Identify which cell holds the provided text, then report its [X, Y] central coordinate. 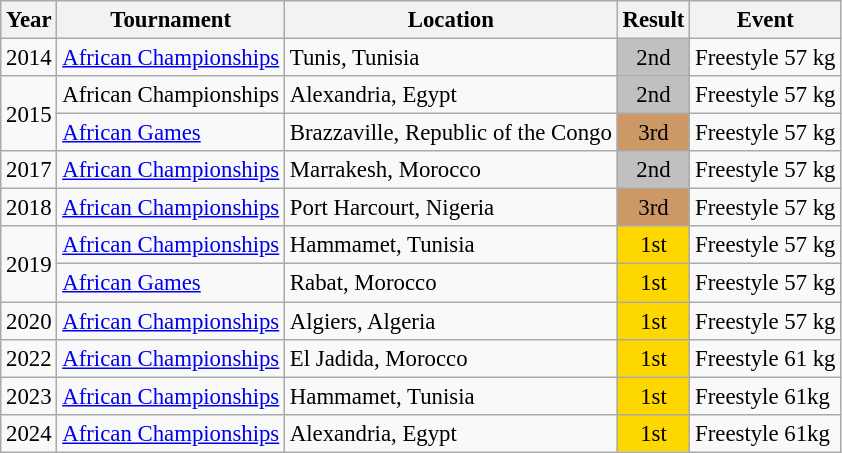
Freestyle 61 kg [766, 358]
2024 [29, 433]
Event [766, 20]
2023 [29, 396]
Year [29, 20]
Port Harcourt, Nigeria [452, 208]
2020 [29, 321]
2022 [29, 358]
Brazzaville, Republic of the Congo [452, 133]
Location [452, 20]
2019 [29, 264]
Tournament [171, 20]
Result [654, 20]
2014 [29, 58]
Algiers, Algeria [452, 321]
Rabat, Morocco [452, 283]
2015 [29, 114]
2017 [29, 170]
Tunis, Tunisia [452, 58]
Marrakesh, Morocco [452, 170]
2018 [29, 208]
El Jadida, Morocco [452, 358]
